Pinpoint the cell where the given text exists, returning its (x, y) midpoint coordinate. 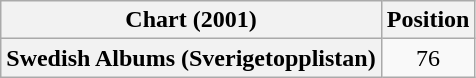
Chart (2001) (191, 20)
76 (428, 58)
Position (428, 20)
Swedish Albums (Sverigetopplistan) (191, 58)
